Return the (X, Y) coordinate for the center point of the cell that contains the specified text.  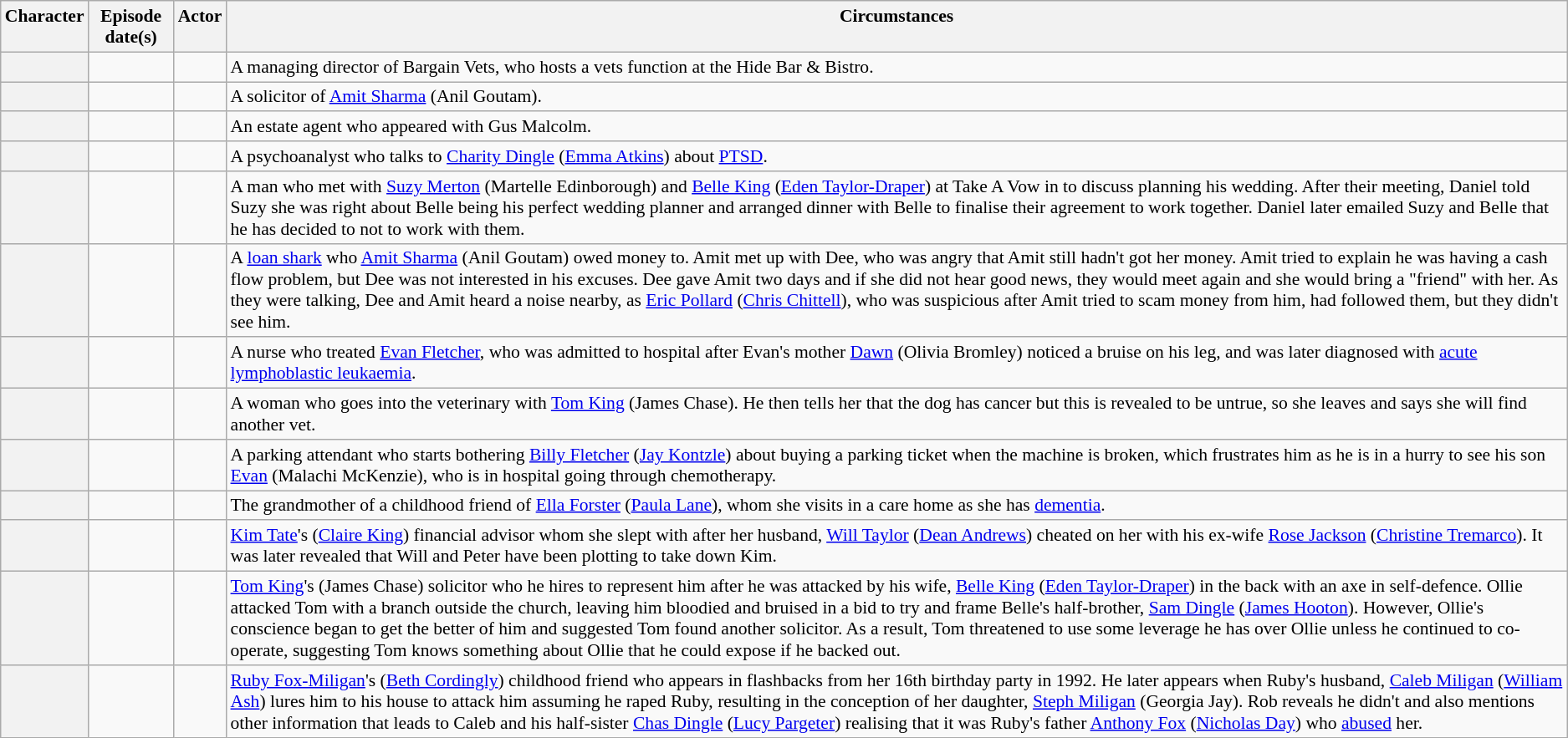
A solicitor of Amit Sharma (Anil Goutam). (896, 97)
The grandmother of a childhood friend of Ella Forster (Paula Lane), whom she visits in a care home as she has dementia. (896, 506)
Actor (201, 27)
Character (45, 27)
Circumstances (896, 27)
A managing director of Bargain Vets, who hosts a vets function at the Hide Bar & Bistro. (896, 67)
A psychoanalyst who talks to Charity Dingle (Emma Atkins) about PTSD. (896, 156)
Episode date(s) (131, 27)
An estate agent who appeared with Gus Malcolm. (896, 127)
